For the text-containing cell, return its midpoint in (X, Y) coordinate format. 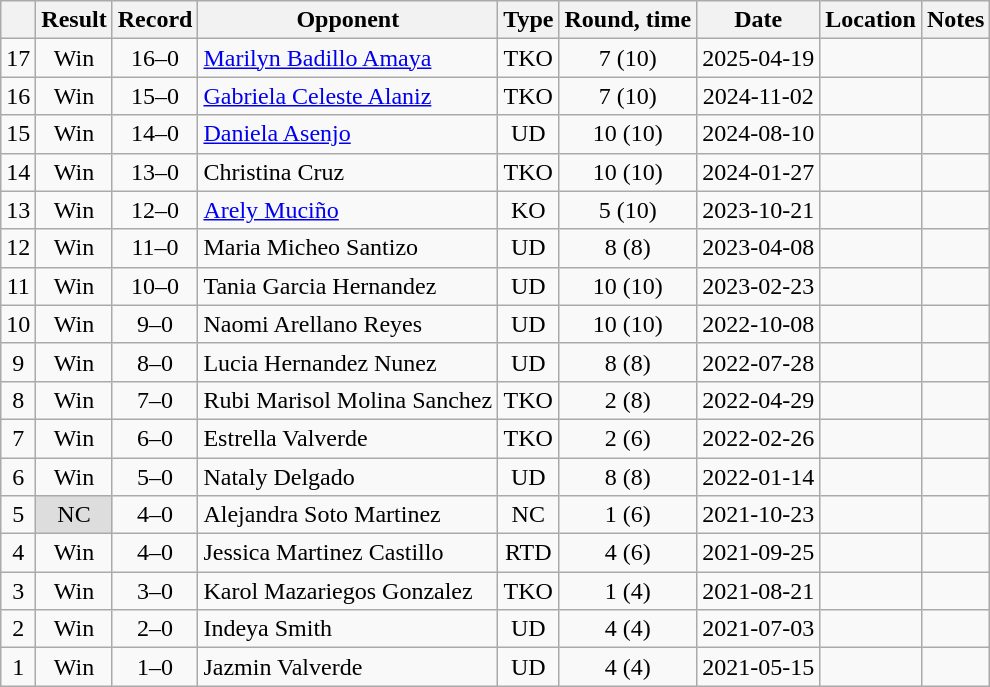
11 (18, 286)
16 (18, 96)
2021-10-23 (758, 515)
2021-05-15 (758, 667)
2022-04-29 (758, 400)
Round, time (628, 20)
17 (18, 58)
9 (18, 362)
1 (4) (628, 591)
2024-08-10 (758, 134)
3 (18, 591)
2–0 (155, 629)
1–0 (155, 667)
3–0 (155, 591)
Karol Mazariegos Gonzalez (348, 591)
2023-10-21 (758, 210)
15–0 (155, 96)
6–0 (155, 438)
Notes (955, 20)
14 (18, 172)
Christina Cruz (348, 172)
2022-02-26 (758, 438)
12 (18, 248)
11–0 (155, 248)
2021-08-21 (758, 591)
15 (18, 134)
Tania Garcia Hernandez (348, 286)
6 (18, 477)
7–0 (155, 400)
5–0 (155, 477)
1 (18, 667)
2021-09-25 (758, 553)
2022-10-08 (758, 324)
Naomi Arellano Reyes (348, 324)
2 (6) (628, 438)
2 (8) (628, 400)
10 (18, 324)
5 (18, 515)
KO (528, 210)
4 (18, 553)
Jessica Martinez Castillo (348, 553)
Nataly Delgado (348, 477)
12–0 (155, 210)
Result (74, 20)
Marilyn Badillo Amaya (348, 58)
2024-11-02 (758, 96)
2021-07-03 (758, 629)
Alejandra Soto Martinez (348, 515)
Arely Muciño (348, 210)
Lucia Hernandez Nunez (348, 362)
RTD (528, 553)
Opponent (348, 20)
Estrella Valverde (348, 438)
Record (155, 20)
13–0 (155, 172)
Daniela Asenjo (348, 134)
Type (528, 20)
4 (6) (628, 553)
2 (18, 629)
13 (18, 210)
Maria Micheo Santizo (348, 248)
2025-04-19 (758, 58)
Jazmin Valverde (348, 667)
8 (18, 400)
14–0 (155, 134)
2022-01-14 (758, 477)
10–0 (155, 286)
Indeya Smith (348, 629)
1 (6) (628, 515)
2024-01-27 (758, 172)
Rubi Marisol Molina Sanchez (348, 400)
2022-07-28 (758, 362)
7 (18, 438)
9–0 (155, 324)
8–0 (155, 362)
16–0 (155, 58)
Location (871, 20)
2023-02-23 (758, 286)
5 (10) (628, 210)
2023-04-08 (758, 248)
Gabriela Celeste Alaniz (348, 96)
Date (758, 20)
